Capture the cell that displays the provided text and extract its (x, y) central coordinate. 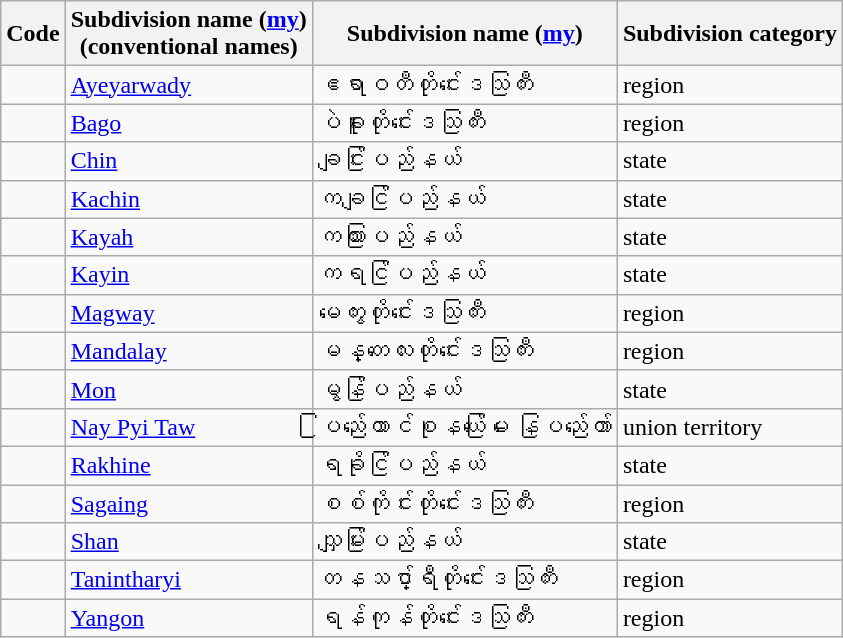
Kayah (188, 237)
Subdivision name (my) (464, 34)
Sagaing (188, 503)
Rakhine (188, 465)
ဧရာဝတီတိုင်းဒေသကြီး (464, 85)
Subdivision name (my)(conventional names) (188, 34)
သျှမ်းပြည်နယ် (464, 542)
စစ်ကိုင်းတိုင်းဒေသကြီး (464, 503)
ရန်ကုန်တိုင်းဒေသကြီး (464, 618)
Ayeyarwady (188, 85)
ရခိုင်ပြည်နယ် (464, 465)
မွန်ပြည်နယ် (464, 389)
Mandalay (188, 351)
ပဲခူးတိုင်းဒေသကြီး (464, 123)
Chin (188, 161)
Kachin (188, 199)
Magway (188, 313)
တနင်္သာရီတိုင်းဒေသကြီး (464, 580)
Nay Pyi Taw (188, 427)
Mon (188, 389)
Shan (188, 542)
ကယားပြည်နယ် (464, 237)
Subdivision category (730, 34)
union territory (730, 427)
ကချင်ပြည်နယ် (464, 199)
မန္တလေးတိုင်းဒေသကြီး (464, 351)
Code (33, 34)
ကရင်ပြည်နယ် (464, 275)
မကွေးတိုင်းဒေသကြီး (464, 313)
Bago (188, 123)
Tanintharyi (188, 580)
ပြည်‌ထောင်စုနယ်မြေ နေပြည်တော် (464, 427)
ချင်းပြည်နယ် (464, 161)
Yangon (188, 618)
Kayin (188, 275)
